Locate the cell with the specified text and output its (X, Y) center coordinate. 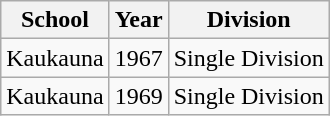
Year (138, 20)
1967 (138, 58)
1969 (138, 96)
Division (248, 20)
School (55, 20)
